Provide the (x, y) coordinate of the cell's center where the given text is located.  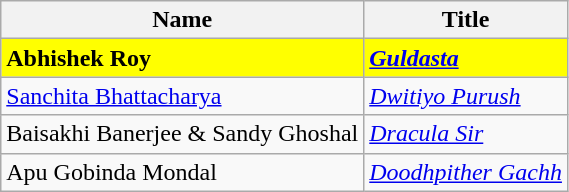
Dwitiyo Purush (466, 96)
Abhishek Roy (182, 58)
Title (466, 20)
Dracula Sir (466, 134)
Doodhpither Gachh (466, 172)
Apu Gobinda Mondal (182, 172)
Sanchita Bhattacharya (182, 96)
Name (182, 20)
Baisakhi Banerjee & Sandy Ghoshal (182, 134)
Guldasta (466, 58)
